Identify which cell holds the provided text, then report its [x, y] central coordinate. 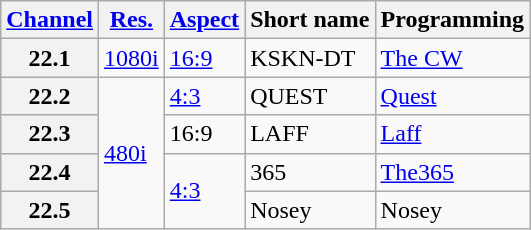
365 [310, 172]
Short name [310, 20]
The CW [452, 58]
22.3 [50, 134]
LAFF [310, 134]
Res. [132, 20]
22.5 [50, 210]
22.1 [50, 58]
1080i [132, 58]
KSKN-DT [310, 58]
Channel [50, 20]
480i [132, 153]
22.4 [50, 172]
The365 [452, 172]
Laff [452, 134]
QUEST [310, 96]
Quest [452, 96]
22.2 [50, 96]
Programming [452, 20]
Aspect [204, 20]
